Pinpoint the cell where the given text exists, returning its [x, y] midpoint coordinate. 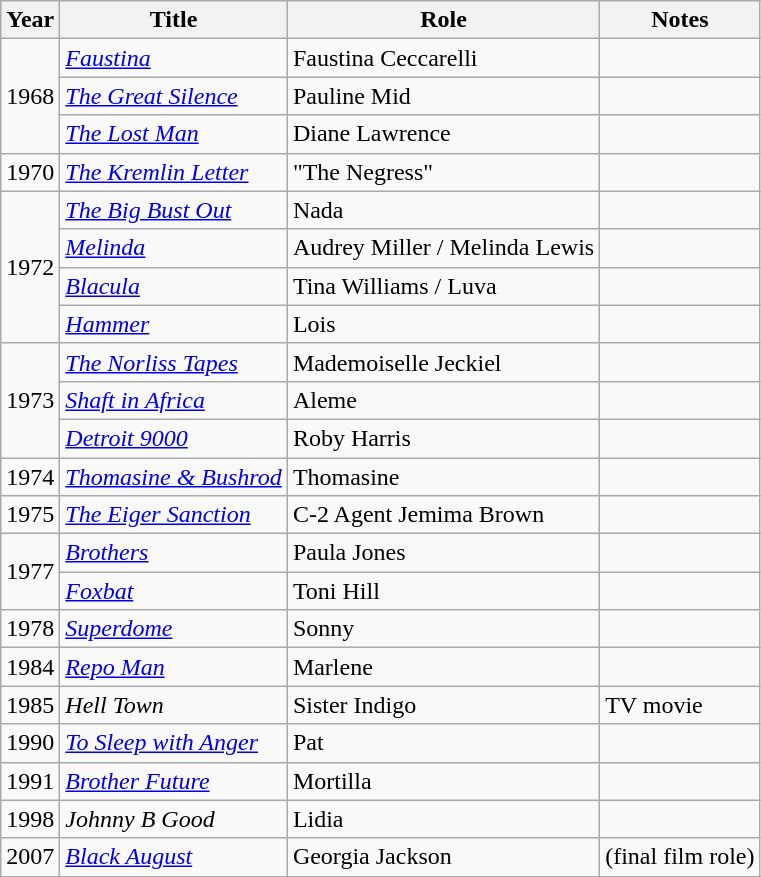
Notes [680, 20]
Title [174, 20]
Pat [443, 743]
1977 [30, 572]
Tina Williams / Luva [443, 286]
1991 [30, 781]
Faustina Ceccarelli [443, 58]
TV movie [680, 705]
Nada [443, 210]
1975 [30, 515]
1972 [30, 267]
Foxbat [174, 591]
Brother Future [174, 781]
The Lost Man [174, 134]
C-2 Agent Jemima Brown [443, 515]
Thomasine & Bushrod [174, 477]
The Norliss Tapes [174, 362]
Marlene [443, 667]
Blacula [174, 286]
Mortilla [443, 781]
1978 [30, 629]
The Kremlin Letter [174, 172]
(final film role) [680, 857]
1973 [30, 400]
2007 [30, 857]
The Eiger Sanction [174, 515]
Mademoiselle Jeckiel [443, 362]
Detroit 9000 [174, 438]
Georgia Jackson [443, 857]
Black August [174, 857]
1974 [30, 477]
Sister Indigo [443, 705]
1968 [30, 96]
Diane Lawrence [443, 134]
Lidia [443, 819]
Repo Man [174, 667]
Paula Jones [443, 553]
Sonny [443, 629]
Thomasine [443, 477]
1990 [30, 743]
Role [443, 20]
1970 [30, 172]
"The Negress" [443, 172]
Brothers [174, 553]
Lois [443, 324]
Johnny B Good [174, 819]
Aleme [443, 400]
Melinda [174, 248]
Faustina [174, 58]
Toni Hill [443, 591]
The Great Silence [174, 96]
Hammer [174, 324]
1985 [30, 705]
1984 [30, 667]
Hell Town [174, 705]
1998 [30, 819]
Year [30, 20]
Superdome [174, 629]
Roby Harris [443, 438]
The Big Bust Out [174, 210]
Shaft in Africa [174, 400]
Pauline Mid [443, 96]
To Sleep with Anger [174, 743]
Audrey Miller / Melinda Lewis [443, 248]
